Provide the (x, y) coordinate of the cell's center where the given text is located.  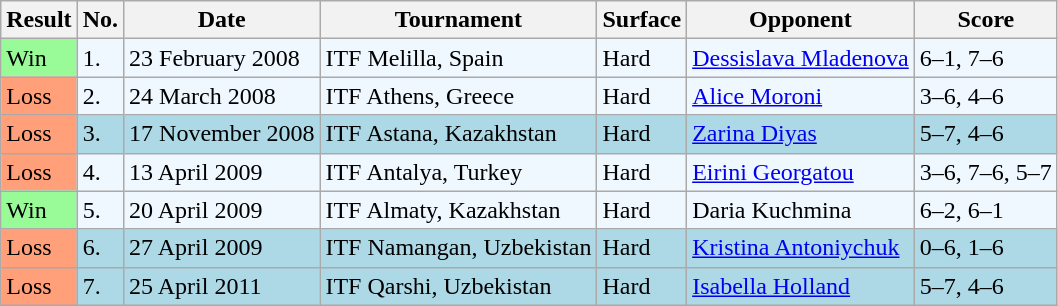
17 November 2008 (222, 134)
13 April 2009 (222, 172)
23 February 2008 (222, 58)
ITF Antalya, Turkey (458, 172)
27 April 2009 (222, 248)
Zarina Diyas (801, 134)
7. (100, 286)
ITF Almaty, Kazakhstan (458, 210)
Kristina Antoniychuk (801, 248)
Tournament (458, 20)
4. (100, 172)
1. (100, 58)
Dessislava Mladenova (801, 58)
2. (100, 96)
24 March 2008 (222, 96)
25 April 2011 (222, 286)
3–6, 4–6 (986, 96)
ITF Astana, Kazakhstan (458, 134)
20 April 2009 (222, 210)
Alice Moroni (801, 96)
Isabella Holland (801, 286)
3–6, 7–6, 5–7 (986, 172)
Result (39, 20)
ITF Namangan, Uzbekistan (458, 248)
5. (100, 210)
0–6, 1–6 (986, 248)
Daria Kuchmina (801, 210)
6–1, 7–6 (986, 58)
ITF Qarshi, Uzbekistan (458, 286)
ITF Melilla, Spain (458, 58)
Surface (642, 20)
6. (100, 248)
3. (100, 134)
Opponent (801, 20)
ITF Athens, Greece (458, 96)
No. (100, 20)
Score (986, 20)
6–2, 6–1 (986, 210)
Date (222, 20)
Eirini Georgatou (801, 172)
